Output the (x, y) coordinate of the center of the cell containing the given text.  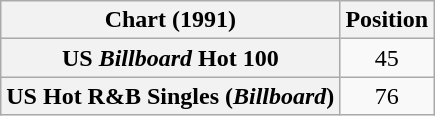
US Billboard Hot 100 (170, 58)
76 (387, 96)
Position (387, 20)
45 (387, 58)
Chart (1991) (170, 20)
US Hot R&B Singles (Billboard) (170, 96)
